Extract the (X, Y) coordinate from the center of the cell holding the provided text.  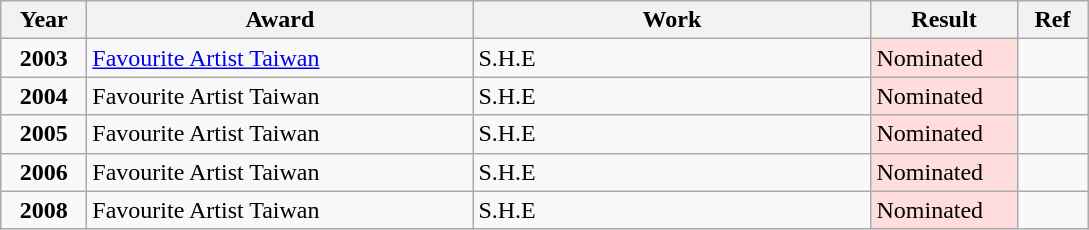
2004 (44, 96)
2006 (44, 172)
2003 (44, 58)
Ref (1052, 20)
2005 (44, 134)
Year (44, 20)
Result (944, 20)
Award (280, 20)
2008 (44, 210)
Work (672, 20)
